From the cell containing the given text, extract its center point as [x, y] coordinate. 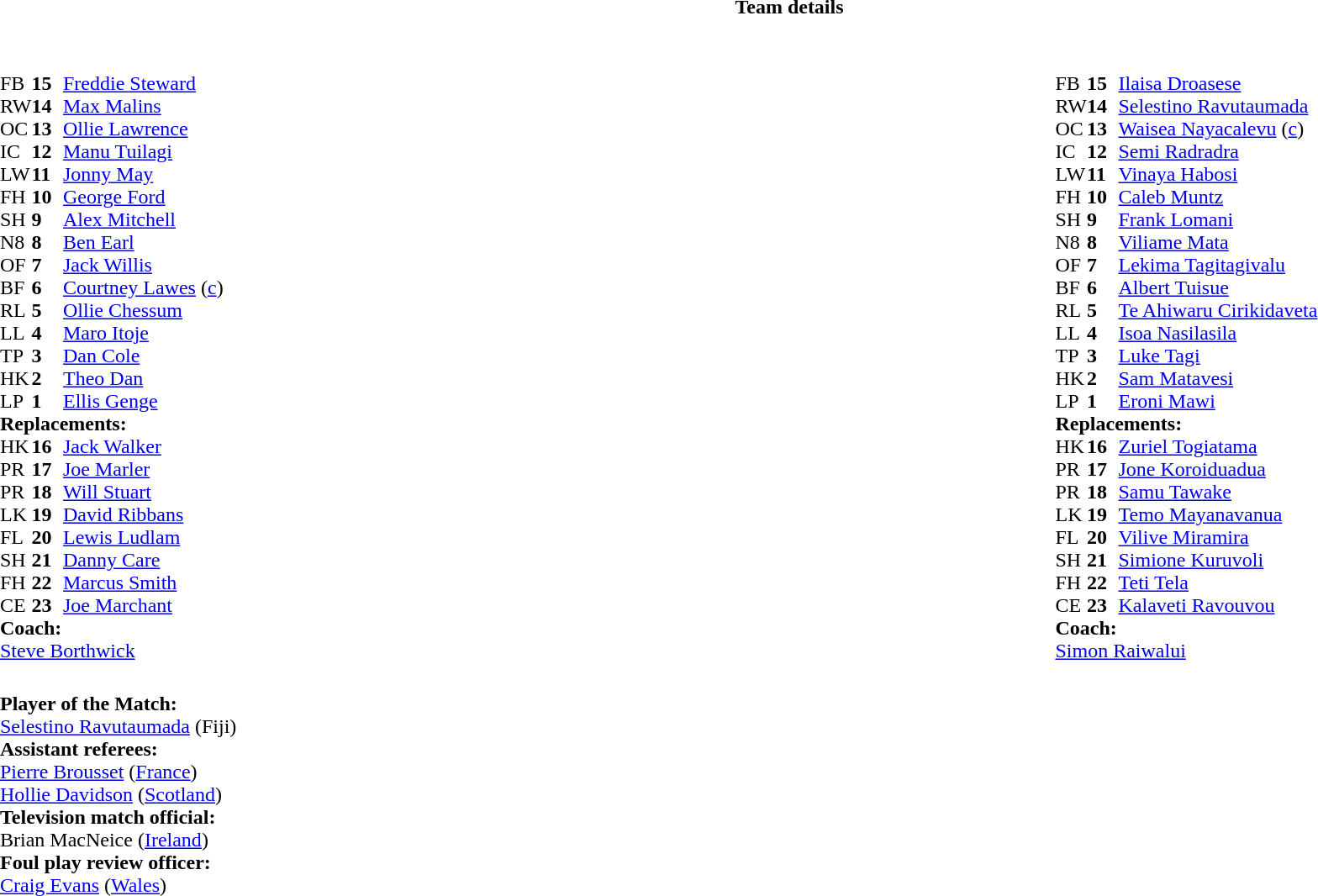
Ben Earl [143, 242]
Will Stuart [143, 493]
Teti Tela [1217, 583]
Jack Walker [143, 447]
Manu Tuilagi [143, 151]
Danny Care [143, 560]
Vinaya Habosi [1217, 175]
Marcus Smith [143, 583]
Selestino Ravutaumada [1217, 106]
Semi Radradra [1217, 151]
Eroni Mawi [1217, 402]
Jone Koroiduadua [1217, 469]
Viliame Mata [1217, 242]
Jonny May [143, 175]
Caleb Muntz [1217, 197]
Courtney Lawes (c) [143, 287]
Ellis Genge [143, 402]
Isoa Nasilasila [1217, 333]
Ollie Lawrence [143, 129]
George Ford [143, 197]
Zuriel Togiatama [1217, 447]
Temo Mayanavanua [1217, 514]
Theo Dan [143, 378]
Albert Tuisue [1217, 287]
Frank Lomani [1217, 220]
Simione Kuruvoli [1217, 560]
Steve Borthwick [112, 651]
Freddie Steward [143, 84]
Vilive Miramira [1217, 538]
Ilaisa Droasese [1217, 84]
Jack Willis [143, 266]
Alex Mitchell [143, 220]
Max Malins [143, 106]
Lewis Ludlam [143, 538]
Waisea Nayacalevu (c) [1217, 129]
Te Ahiwaru Cirikidaveta [1217, 311]
Dan Cole [143, 356]
Simon Raiwalui [1187, 651]
David Ribbans [143, 514]
Sam Matavesi [1217, 378]
Kalaveti Ravouvou [1217, 605]
Maro Itoje [143, 333]
Samu Tawake [1217, 493]
Joe Marchant [143, 605]
Ollie Chessum [143, 311]
Luke Tagi [1217, 356]
Joe Marler [143, 469]
Lekima Tagitagivalu [1217, 266]
